Search for the cell housing the specified text and yield its [x, y] center coordinate. 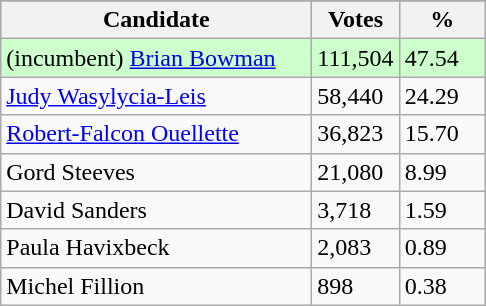
Robert-Falcon Ouellette [156, 134]
Paula Havixbeck [156, 248]
Michel Fillion [156, 286]
% [442, 20]
David Sanders [156, 210]
15.70 [442, 134]
3,718 [356, 210]
898 [356, 286]
0.38 [442, 286]
Votes [356, 20]
24.29 [442, 96]
58,440 [356, 96]
Gord Steeves [156, 172]
Candidate [156, 20]
111,504 [356, 58]
8.99 [442, 172]
2,083 [356, 248]
36,823 [356, 134]
1.59 [442, 210]
Judy Wasylycia-Leis [156, 96]
(incumbent) Brian Bowman [156, 58]
0.89 [442, 248]
47.54 [442, 58]
21,080 [356, 172]
